Pinpoint the cell where the given text exists, returning its (X, Y) midpoint coordinate. 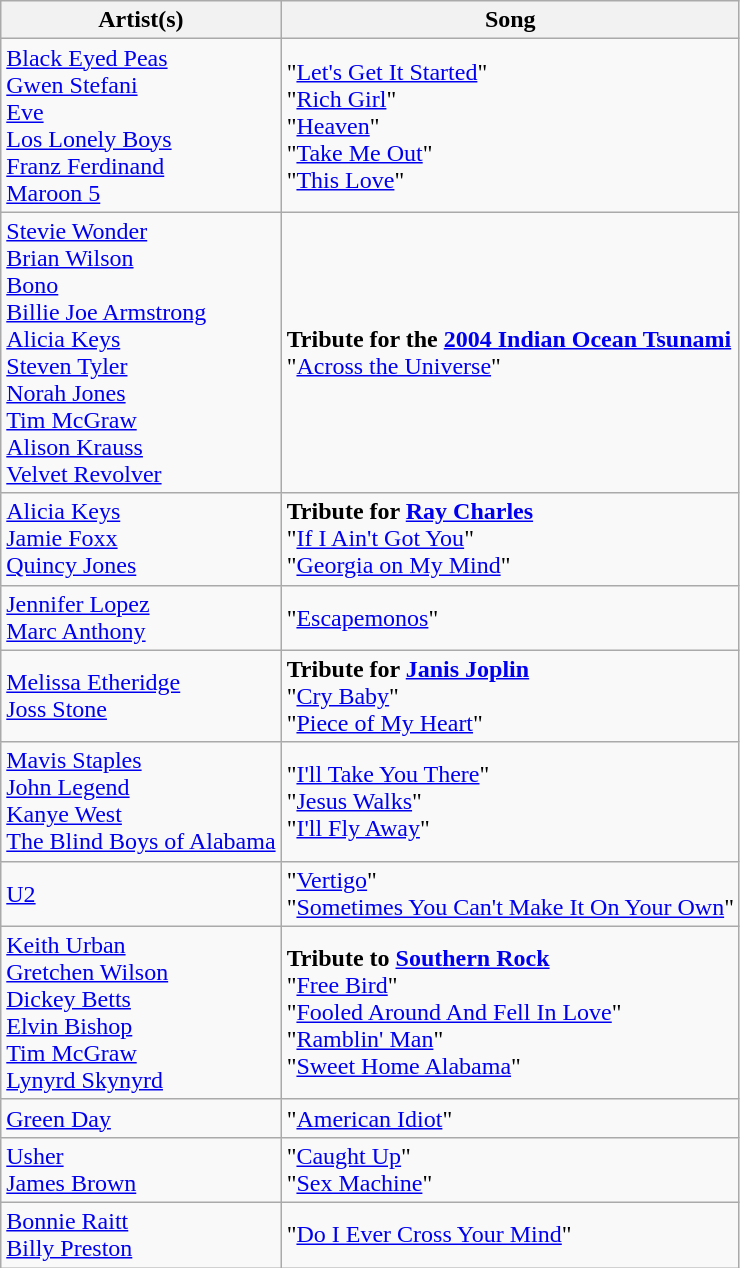
Keith UrbanGretchen WilsonDickey BettsElvin BishopTim McGrawLynyrd Skynyrd (141, 1012)
"American Idiot" (510, 1118)
Tribute to Southern Rock"Free Bird""Fooled Around And Fell In Love""Ramblin' Man""Sweet Home Alabama" (510, 1012)
Tribute for the 2004 Indian Ocean Tsunami"Across the Universe" (510, 352)
Tribute for Janis Joplin"Cry Baby""Piece of My Heart" (510, 696)
Alicia KeysJamie FoxxQuincy Jones (141, 539)
Black Eyed PeasGwen StefaniEveLos Lonely BoysFranz FerdinandMaroon 5 (141, 126)
Mavis StaplesJohn LegendKanye WestThe Blind Boys of Alabama (141, 802)
"Escapemonos" (510, 618)
"Vertigo""Sometimes You Can't Make It On Your Own" (510, 894)
"Do I Ever Cross Your Mind" (510, 1234)
Green Day (141, 1118)
UsherJames Brown (141, 1170)
Artist(s) (141, 20)
Jennifer Lopez Marc Anthony (141, 618)
Bonnie RaittBilly Preston (141, 1234)
Stevie WonderBrian WilsonBonoBillie Joe ArmstrongAlicia KeysSteven TylerNorah JonesTim McGrawAlison KraussVelvet Revolver (141, 352)
"Let's Get It Started""Rich Girl""Heaven""Take Me Out""This Love" (510, 126)
"I'll Take You There""Jesus Walks""I'll Fly Away" (510, 802)
Tribute for Ray Charles"If I Ain't Got You""Georgia on My Mind" (510, 539)
"Caught Up""Sex Machine" (510, 1170)
Melissa EtheridgeJoss Stone (141, 696)
Song (510, 20)
U2 (141, 894)
